Scan for the cell matching the given text and deliver its [X, Y] coordinate at center. 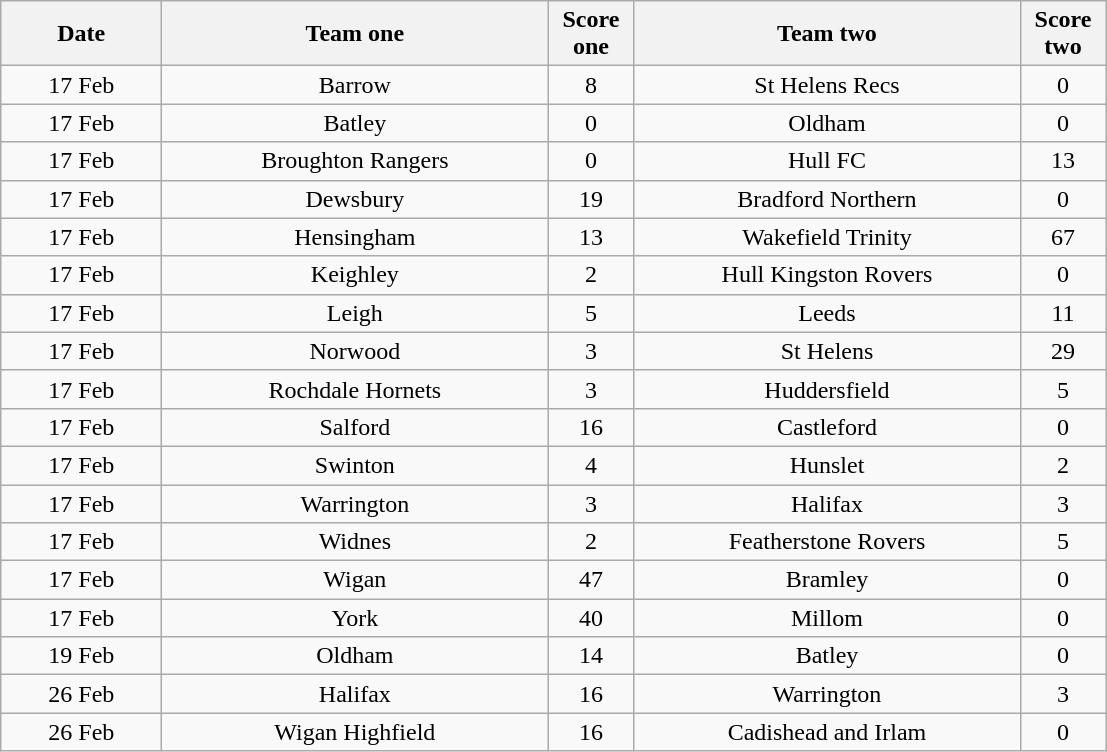
Hensingham [355, 237]
Broughton Rangers [355, 161]
Millom [827, 618]
14 [591, 656]
19 [591, 199]
Leigh [355, 313]
Wakefield Trinity [827, 237]
Swinton [355, 465]
Castleford [827, 427]
Widnes [355, 542]
Cadishead and Irlam [827, 732]
Team one [355, 34]
29 [1063, 351]
Salford [355, 427]
Wigan [355, 580]
Score one [591, 34]
Leeds [827, 313]
Barrow [355, 85]
Bradford Northern [827, 199]
Keighley [355, 275]
St Helens Recs [827, 85]
Norwood [355, 351]
Rochdale Hornets [355, 389]
Date [82, 34]
Bramley [827, 580]
Featherstone Rovers [827, 542]
67 [1063, 237]
8 [591, 85]
Score two [1063, 34]
Hunslet [827, 465]
11 [1063, 313]
Hull Kingston Rovers [827, 275]
York [355, 618]
Hull FC [827, 161]
47 [591, 580]
19 Feb [82, 656]
St Helens [827, 351]
4 [591, 465]
Team two [827, 34]
Huddersfield [827, 389]
Wigan Highfield [355, 732]
Dewsbury [355, 199]
40 [591, 618]
